Scan for the cell matching the given text and deliver its [x, y] coordinate at center. 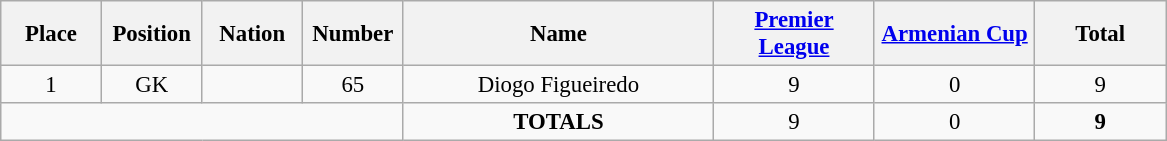
TOTALS [558, 122]
Position [152, 34]
GK [152, 85]
Premier League [794, 34]
Armenian Cup [954, 34]
Number [354, 34]
Name [558, 34]
Place [52, 34]
Nation [252, 34]
1 [52, 85]
Diogo Figueiredo [558, 85]
65 [354, 85]
Total [1100, 34]
